From the cell containing the given text, extract its center point as [x, y] coordinate. 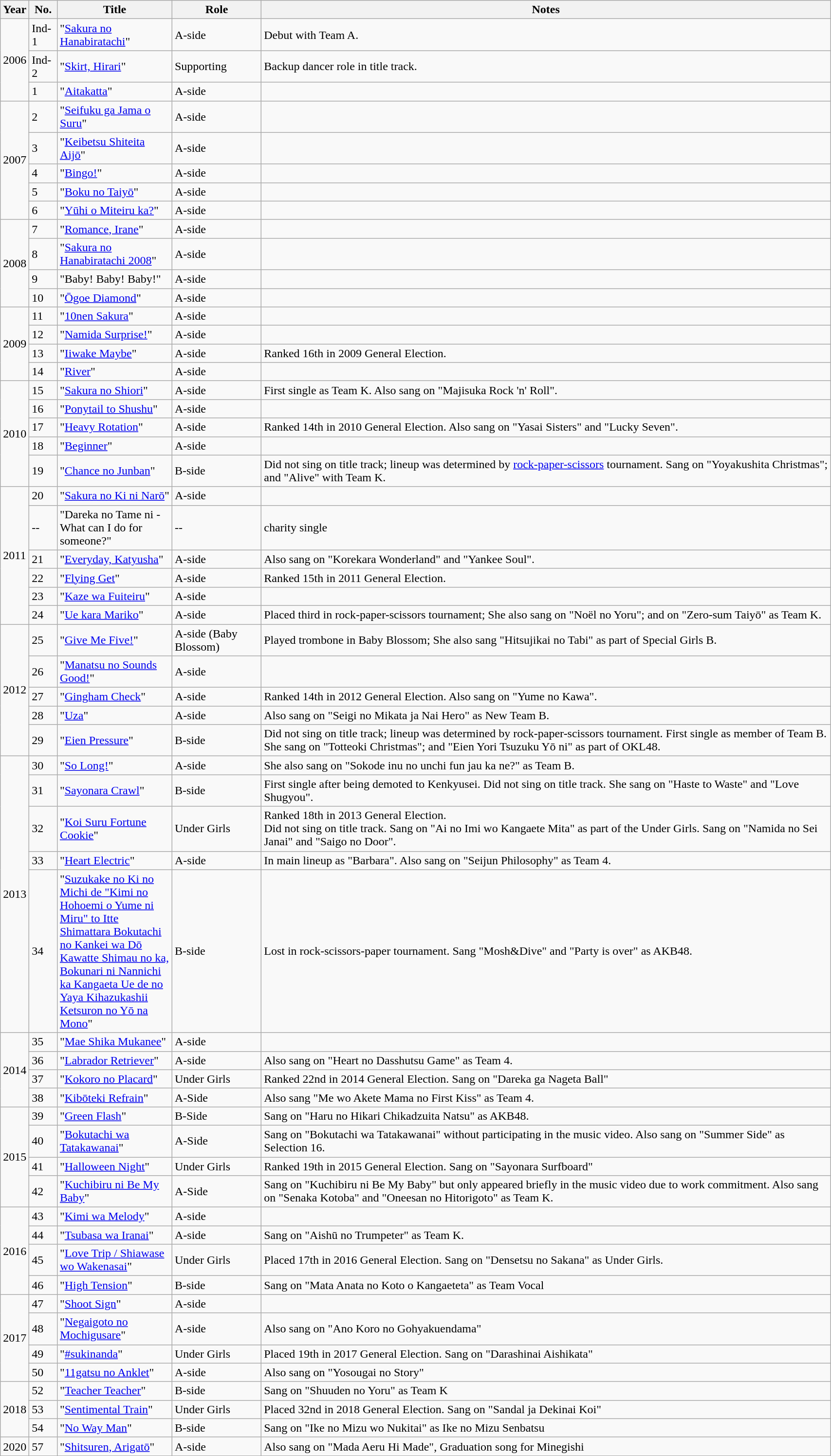
Ind-2 [43, 66]
Ranked 19th in 2015 General Election. Sang on "Sayonara Surfboard" [546, 1166]
Also sang on "Heart no Dasshutsu Game" as Team 4. [546, 1060]
1 [43, 91]
Also sang on "Ano Koro no Gohyakuendama" [546, 1329]
"So Long!" [114, 765]
2011 [15, 555]
2016 [15, 1251]
11 [43, 316]
48 [43, 1329]
Sang on "Aishū no Trumpeter" as Team K. [546, 1235]
37 [43, 1079]
39 [43, 1116]
"High Tension" [114, 1285]
14 [43, 372]
2007 [15, 160]
"Namida Surprise!" [114, 335]
First single after being demoted to Kenkyusei. Did not sing on title track. She sang on "Haste to Waste" and "Love Shugyou". [546, 790]
"Manatsu no Sounds Good!" [114, 672]
19 [43, 471]
12 [43, 335]
"Yūhi o Miteiru ka?" [114, 210]
2014 [15, 1070]
16 [43, 409]
Notes [546, 10]
A-side (Baby Blossom) [216, 639]
Also sang on "Yosougai no Story" [546, 1372]
Ind-1 [43, 35]
2006 [15, 60]
Placed third in rock-paper-scissors tournament; She also sang on "Noël no Yoru"; and on "Zero-sum Taiyō" as Team K. [546, 615]
15 [43, 390]
In main lineup as "Barbara". Also sang on "Seijun Philosophy" as Team 4. [546, 860]
Also sang on "Seigi no Mikata ja Nai Hero" as New Team B. [546, 715]
"#sukinanda" [114, 1354]
"Bingo!" [114, 173]
"Ue kara Mariko" [114, 615]
26 [43, 672]
18 [43, 446]
10 [43, 297]
Role [216, 10]
30 [43, 765]
"Baby! Baby! Baby!" [114, 279]
43 [43, 1217]
"Beginner" [114, 446]
"Seifuku ga Jama o Suru" [114, 117]
2018 [15, 1409]
Sang on "Ike no Mizu wo Nukitai" as Ike no Mizu Senbatsu [546, 1428]
"Romance, Irane" [114, 229]
35 [43, 1042]
Sang on "Bokutachi wa Tatakawanai" without participating in the music video. Also sang on "Summer Side" as Selection 16. [546, 1141]
"Sayonara Crawl" [114, 790]
charity single [546, 528]
38 [43, 1097]
"Aitakatta" [114, 91]
"Sakura no Shiori" [114, 390]
"Chance no Junban" [114, 471]
Supporting [216, 66]
52 [43, 1391]
Ranked 15th in 2011 General Election. [546, 578]
4 [43, 173]
"Bokutachi wa Tatakawanai" [114, 1141]
"Skirt, Hirari" [114, 66]
"Kokoro no Placard" [114, 1079]
25 [43, 639]
"Kimi wa Melody" [114, 1217]
"Shoot Sign" [114, 1304]
"Uza" [114, 715]
5 [43, 192]
7 [43, 229]
9 [43, 279]
Ranked 16th in 2009 General Election. [546, 353]
"Koi Suru Fortune Cookie" [114, 829]
Title [114, 10]
2008 [15, 263]
Placed 19th in 2017 General Election. Sang on "Darashinai Aishikata" [546, 1354]
Debut with Team A. [546, 35]
24 [43, 615]
53 [43, 1409]
Also sang "Me wo Akete Mama no First Kiss" as Team 4. [546, 1097]
2020 [15, 1446]
Played trombone in Baby Blossom; She also sang "Hitsujikai no Tabi" as part of Special Girls B. [546, 639]
2012 [15, 690]
"Iiwake Maybe" [114, 353]
Lost in rock-scissors-paper tournament. Sang "Mosh&Dive" and "Party is over" as AKB48. [546, 951]
Also sang on "Korekara Wonderland" and "Yankee Soul". [546, 559]
32 [43, 829]
21 [43, 559]
Sang on "Mata Anata no Koto o Kangaeteta" as Team Vocal [546, 1285]
22 [43, 578]
50 [43, 1372]
"Sakura no Hanabiratachi 2008" [114, 254]
42 [43, 1191]
"11gatsu no Anklet" [114, 1372]
47 [43, 1304]
2015 [15, 1157]
Placed 17th in 2016 General Election. Sang on "Densetsu no Sakana" as Under Girls. [546, 1260]
B-Side [216, 1116]
Year [15, 10]
"Sakura no Ki ni Narō" [114, 496]
40 [43, 1141]
13 [43, 353]
"10nen Sakura" [114, 316]
2017 [15, 1338]
"Kibōteki Refrain" [114, 1097]
41 [43, 1166]
"Teacher Teacher" [114, 1391]
Ranked 22nd in 2014 General Election. Sang on "Dareka ga Nageta Ball" [546, 1079]
"Kaze wa Fuiteiru" [114, 596]
"Kuchibiru ni Be My Baby" [114, 1191]
"Keibetsu Shiteita Aijō" [114, 148]
"Heavy Rotation" [114, 427]
"Dareka no Tame ni - What can I do for someone?" [114, 528]
"Sentimental Train" [114, 1409]
34 [43, 951]
Sang on "Shuuden no Yoru" as Team K [546, 1391]
2010 [15, 434]
"No Way Man" [114, 1428]
Placed 32nd in 2018 General Election. Sang on "Sandal ja Dekinai Koi" [546, 1409]
"Ponytail to Shushu" [114, 409]
29 [43, 741]
3 [43, 148]
20 [43, 496]
28 [43, 715]
"Love Trip / Shiawase wo Wakenasai" [114, 1260]
57 [43, 1446]
2013 [15, 894]
"Tsubasa wa Iranai" [114, 1235]
"River" [114, 372]
49 [43, 1354]
"Give Me Five!" [114, 639]
Backup dancer role in title track. [546, 66]
17 [43, 427]
6 [43, 210]
"Heart Electric" [114, 860]
She also sang on "Sokode inu no unchi fun jau ka ne?" as Team B. [546, 765]
44 [43, 1235]
31 [43, 790]
"Boku no Taiyō" [114, 192]
"Gingham Check" [114, 697]
8 [43, 254]
45 [43, 1260]
2009 [15, 344]
"Flying Get" [114, 578]
36 [43, 1060]
First single as Team K. Also sang on "Majisuka Rock 'n' Roll". [546, 390]
No. [43, 10]
Ranked 14th in 2012 General Election. Also sang on "Yume no Kawa". [546, 697]
"Ōgoe Diamond" [114, 297]
27 [43, 697]
"Mae Shika Mukanee" [114, 1042]
"Labrador Retriever" [114, 1060]
"Shitsuren, Arigatō" [114, 1446]
Also sang on "Mada Aeru Hi Made", Graduation song for Minegishi [546, 1446]
33 [43, 860]
"Green Flash" [114, 1116]
2 [43, 117]
"Eien Pressure" [114, 741]
Did not sing on title track; lineup was determined by rock-paper-scissors tournament. Sang on "Yoyakushita Christmas"; and "Alive" with Team K. [546, 471]
"Everyday, Katyusha" [114, 559]
"Negaigoto no Mochigusare" [114, 1329]
Ranked 14th in 2010 General Election. Also sang on "Yasai Sisters" and "Lucky Seven". [546, 427]
46 [43, 1285]
Sang on "Haru no Hikari Chikadzuita Natsu" as AKB48. [546, 1116]
54 [43, 1428]
"Sakura no Hanabiratachi" [114, 35]
"Halloween Night" [114, 1166]
23 [43, 596]
